From the cell containing the given text, extract its center point as [X, Y] coordinate. 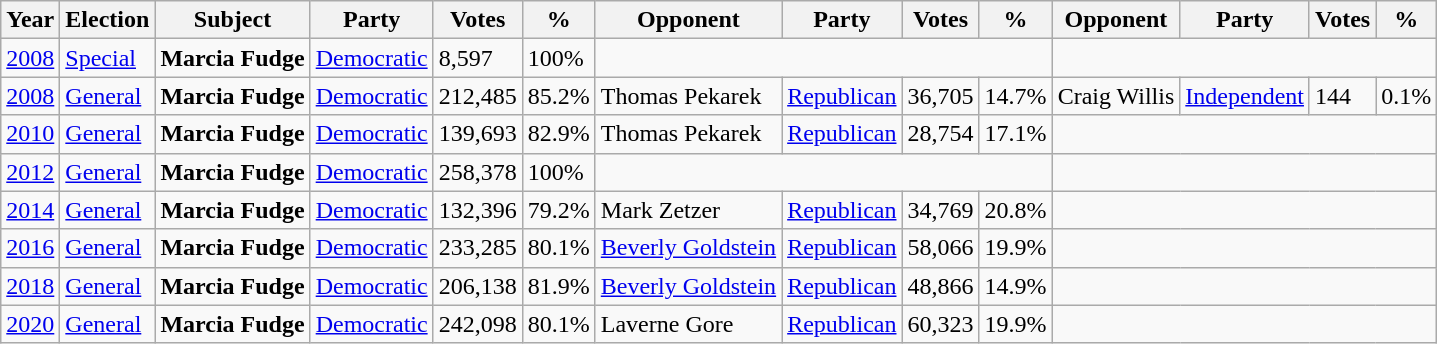
48,866 [940, 286]
0.1% [1406, 96]
79.2% [558, 210]
2018 [30, 286]
81.9% [558, 286]
258,378 [478, 172]
2020 [30, 324]
Mark Zetzer [688, 210]
139,693 [478, 134]
Election [108, 20]
Special [108, 58]
Craig Willis [1116, 96]
233,285 [478, 248]
2010 [30, 134]
Laverne Gore [688, 324]
17.1% [1016, 134]
2014 [30, 210]
Independent [1245, 96]
8,597 [478, 58]
58,066 [940, 248]
14.9% [1016, 286]
212,485 [478, 96]
14.7% [1016, 96]
206,138 [478, 286]
132,396 [478, 210]
34,769 [940, 210]
144 [1342, 96]
2012 [30, 172]
2016 [30, 248]
Subject [232, 20]
Year [30, 20]
36,705 [940, 96]
242,098 [478, 324]
28,754 [940, 134]
85.2% [558, 96]
60,323 [940, 324]
82.9% [558, 134]
20.8% [1016, 210]
